Pinpoint the cell where the given text exists, returning its [x, y] midpoint coordinate. 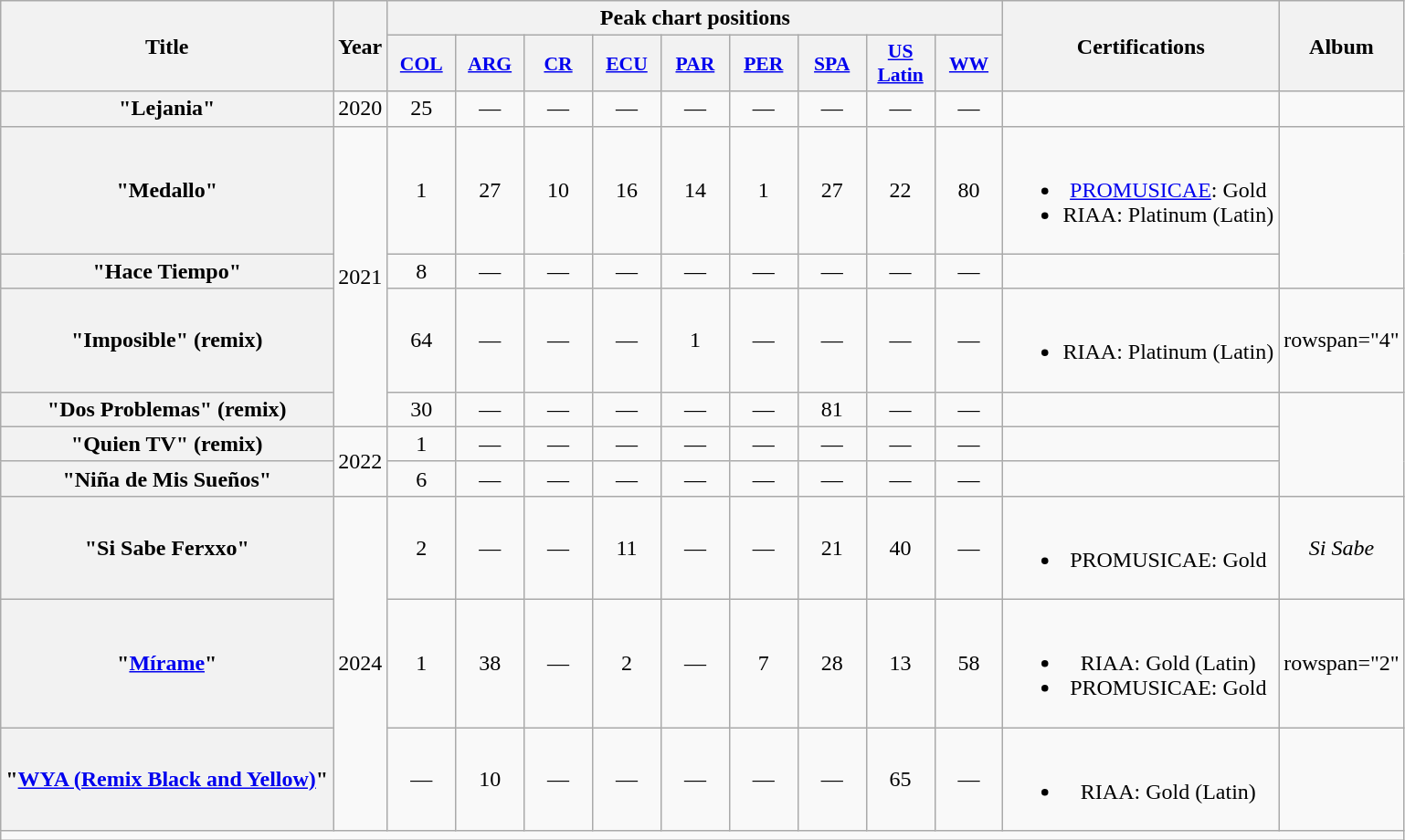
25 [422, 109]
38 [490, 663]
"Hace Tiempo" [167, 271]
2022 [360, 461]
64 [422, 340]
PER [764, 64]
"WYA (Remix Black and Yellow)" [167, 778]
81 [831, 409]
21 [831, 548]
14 [694, 190]
ARG [490, 64]
2021 [360, 276]
22 [901, 190]
6 [422, 478]
11 [627, 548]
7 [764, 663]
PAR [694, 64]
2024 [360, 663]
"Quien TV" (remix) [167, 444]
rowspan="4" [1342, 340]
PROMUSICAE: Gold [1141, 548]
"Niña de Mis Sueños" [167, 478]
28 [831, 663]
Year [360, 46]
40 [901, 548]
ECU [627, 64]
2020 [360, 109]
USLatin [901, 64]
rowspan="2" [1342, 663]
WW [968, 64]
"Lejania" [167, 109]
Certifications [1141, 46]
CR [559, 64]
"Imposible" (remix) [167, 340]
PROMUSICAE: GoldRIAA: Platinum (Latin) [1141, 190]
RIAA: Gold (Latin)PROMUSICAE: Gold [1141, 663]
80 [968, 190]
Si Sabe [1342, 548]
8 [422, 271]
Album [1342, 46]
"Si Sabe Ferxxo" [167, 548]
58 [968, 663]
RIAA: Platinum (Latin) [1141, 340]
"Dos Problemas" (remix) [167, 409]
"Medallo" [167, 190]
30 [422, 409]
Title [167, 46]
Peak chart positions [695, 18]
RIAA: Gold (Latin) [1141, 778]
COL [422, 64]
SPA [831, 64]
"Mírame" [167, 663]
65 [901, 778]
13 [901, 663]
16 [627, 190]
